Find where the given text appears and provide that cell's center as (X, Y) coordinate. 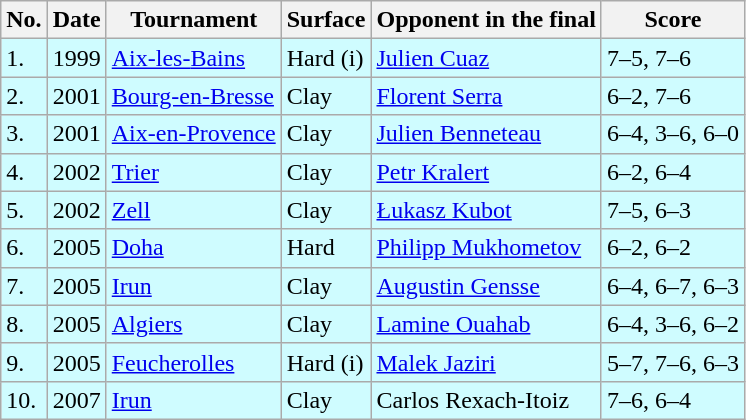
Lamine Ouahab (486, 324)
Julien Benneteau (486, 134)
Carlos Rexach-Itoiz (486, 400)
Tournament (194, 20)
No. (24, 20)
3. (24, 134)
5. (24, 210)
Florent Serra (486, 96)
6. (24, 248)
Doha (194, 248)
Petr Kralert (486, 172)
6–4, 6–7, 6–3 (672, 286)
Feucherolles (194, 362)
7–6, 6–4 (672, 400)
4. (24, 172)
Trier (194, 172)
1. (24, 58)
7–5, 6–3 (672, 210)
6–4, 3–6, 6–0 (672, 134)
Aix-les-Bains (194, 58)
Date (76, 20)
Score (672, 20)
7–5, 7–6 (672, 58)
5–7, 7–6, 6–3 (672, 362)
Opponent in the final (486, 20)
6–2, 6–4 (672, 172)
10. (24, 400)
2007 (76, 400)
Bourg-en-Bresse (194, 96)
Augustin Gensse (486, 286)
6–2, 6–2 (672, 248)
6–4, 3–6, 6–2 (672, 324)
Julien Cuaz (486, 58)
Malek Jaziri (486, 362)
Łukasz Kubot (486, 210)
7. (24, 286)
6–2, 7–6 (672, 96)
8. (24, 324)
Philipp Mukhometov (486, 248)
Aix-en-Provence (194, 134)
Hard (326, 248)
Algiers (194, 324)
Zell (194, 210)
9. (24, 362)
1999 (76, 58)
Surface (326, 20)
2. (24, 96)
